Extract the (X, Y) coordinate from the center of the cell holding the provided text.  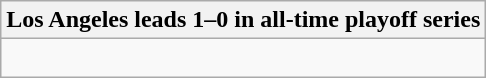
Los Angeles leads 1–0 in all-time playoff series (244, 20)
